Return (x, y) of the center of cell containing provided text 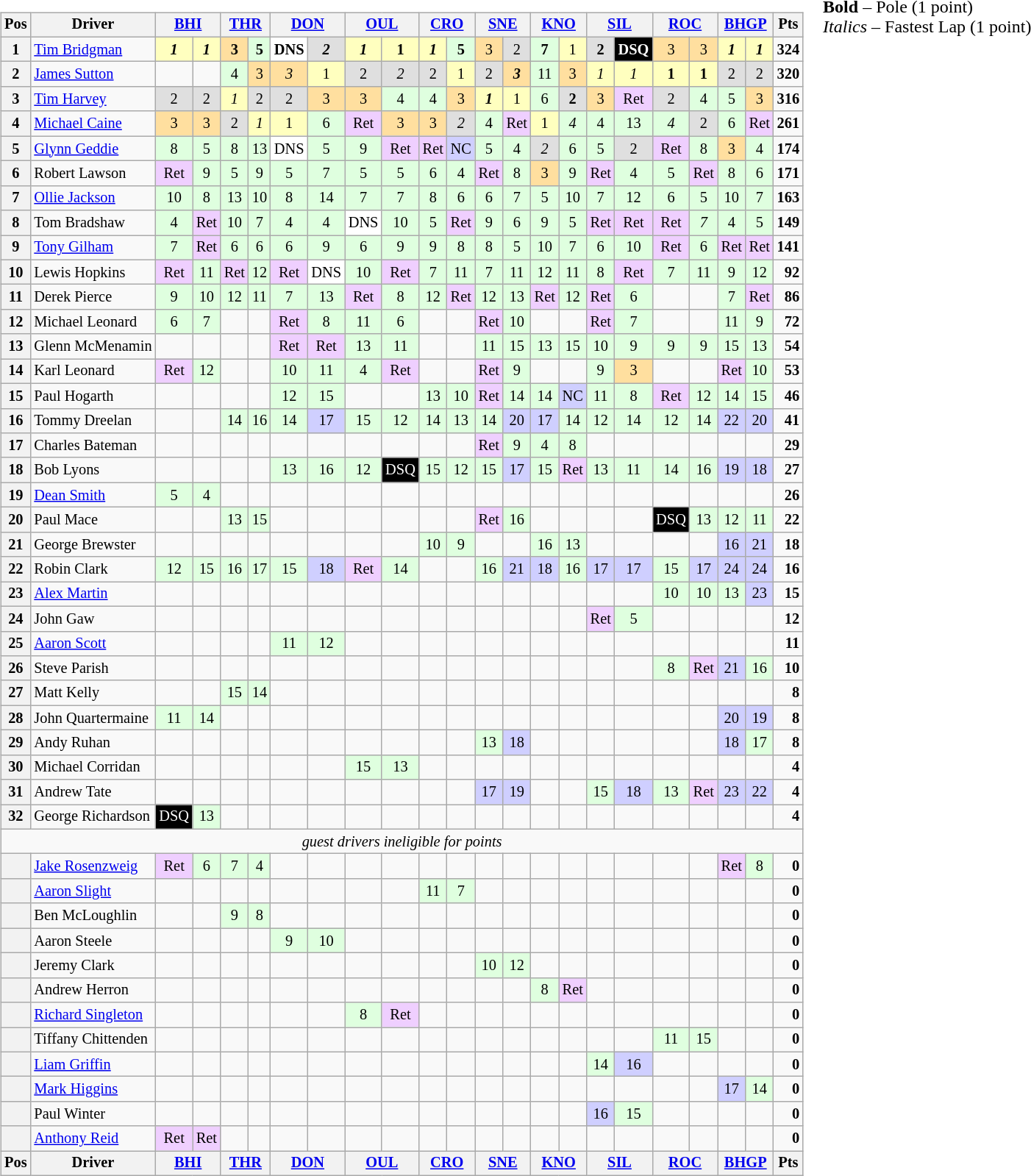
163 (788, 198)
Tom Bradshaw (93, 223)
Paul Hogarth (93, 396)
George Richardson (93, 817)
Robert Lawson (93, 174)
32 (15, 817)
Anthony Reid (93, 1138)
John Gaw (93, 619)
86 (788, 297)
Michael Corridan (93, 767)
324 (788, 49)
Tiffany Chittenden (93, 1040)
53 (788, 371)
Mark Higgins (93, 1089)
Aaron Steele (93, 941)
Andy Ruhan (93, 743)
Matt Kelly (93, 693)
Glenn McMenamin (93, 346)
Michael Caine (93, 124)
Jake Rosenzweig (93, 866)
174 (788, 149)
Karl Leonard (93, 371)
Aaron Slight (93, 891)
Tommy Dreelan (93, 421)
Paul Winter (93, 1114)
25 (15, 644)
Alex Martin (93, 594)
46 (788, 396)
Dean Smith (93, 495)
54 (788, 346)
Tim Harvey (93, 99)
John Quartermaine (93, 718)
Michael Leonard (93, 322)
Lewis Hopkins (93, 272)
141 (788, 248)
261 (788, 124)
28 (15, 718)
Paul Mace (93, 520)
Andrew Tate (93, 792)
41 (788, 421)
Richard Singleton (93, 1015)
171 (788, 174)
guest drivers ineligible for points (402, 841)
320 (788, 74)
James Sutton (93, 74)
Andrew Herron (93, 990)
Jeremy Clark (93, 966)
Bob Lyons (93, 470)
Ollie Jackson (93, 198)
Ben McLoughlin (93, 916)
Robin Clark (93, 569)
George Brewster (93, 544)
72 (788, 322)
149 (788, 223)
Derek Pierce (93, 297)
Tim Bridgman (93, 49)
Steve Parish (93, 669)
31 (15, 792)
Glynn Geddie (93, 149)
Liam Griffin (93, 1064)
Charles Bateman (93, 446)
Tony Gilham (93, 248)
316 (788, 99)
92 (788, 272)
Aaron Scott (93, 644)
30 (15, 767)
